For the text-containing cell, return its midpoint in (x, y) coordinate format. 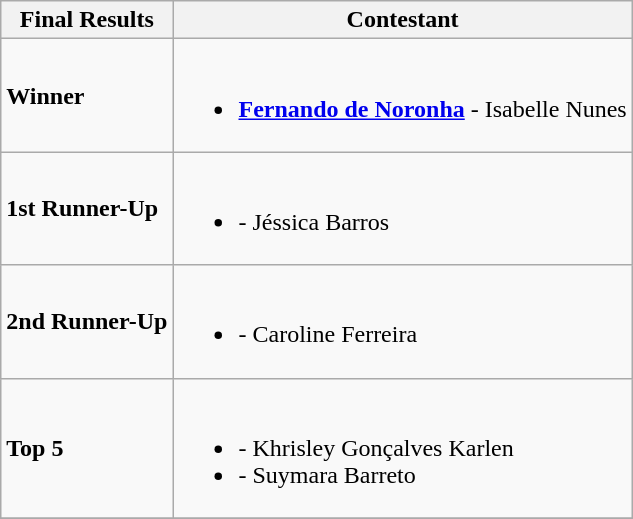
- Khrisley Gonçalves Karlen - Suymara Barreto (402, 448)
Top 5 (87, 448)
Final Results (87, 20)
1st Runner-Up (87, 208)
2nd Runner-Up (87, 322)
Winner (87, 96)
Fernando de Noronha - Isabelle Nunes (402, 96)
- Jéssica Barros (402, 208)
Contestant (402, 20)
- Caroline Ferreira (402, 322)
